Provide the [X, Y] coordinate of the cell's center where the given text is located.  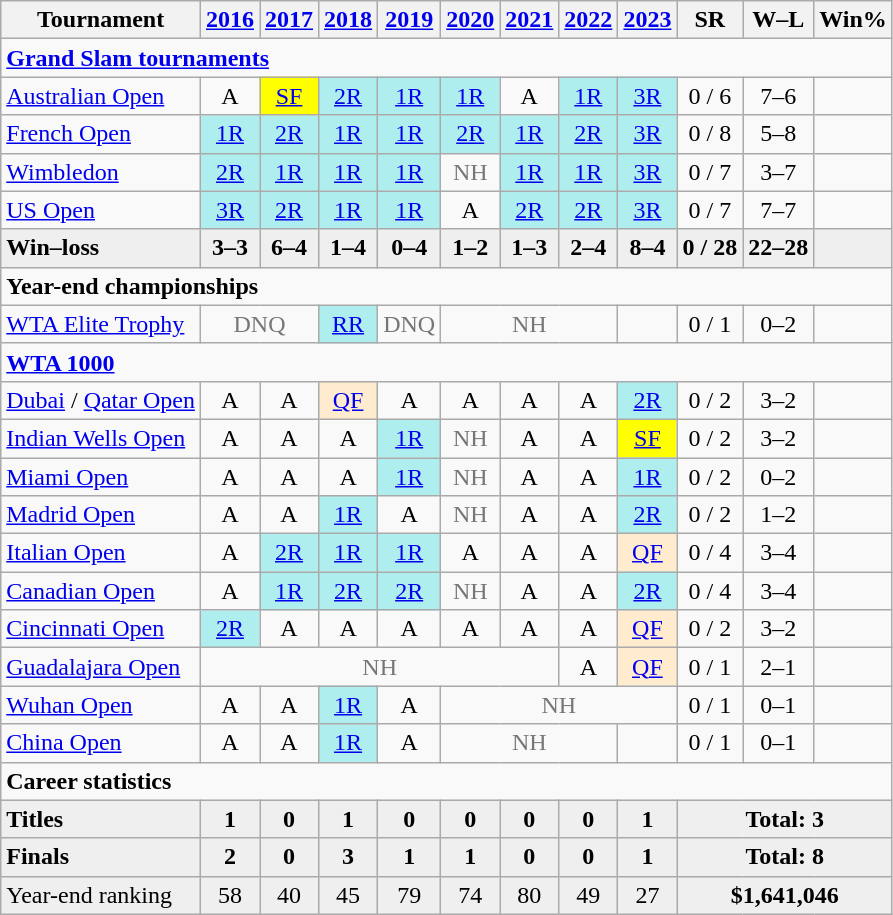
Total: 8 [784, 857]
2020 [470, 20]
8–4 [648, 248]
Tournament [101, 20]
2–1 [778, 667]
2023 [648, 20]
2 [230, 857]
Career statistics [447, 781]
Canadian Open [101, 591]
Madrid Open [101, 515]
Titles [101, 819]
0–4 [410, 248]
6–4 [290, 248]
3–3 [230, 248]
2022 [588, 20]
3–7 [778, 172]
Miami Open [101, 477]
WTA 1000 [447, 362]
2019 [410, 20]
US Open [101, 210]
SR [710, 20]
2021 [530, 20]
1–3 [530, 248]
7–6 [778, 96]
Cincinnati Open [101, 629]
Win–loss [101, 248]
49 [588, 895]
Year-end championships [447, 286]
Wuhan Open [101, 705]
3 [348, 857]
5–8 [778, 134]
7–7 [778, 210]
China Open [101, 743]
74 [470, 895]
1–4 [348, 248]
Year-end ranking [101, 895]
2017 [290, 20]
Australian Open [101, 96]
Wimbledon [101, 172]
Win% [854, 20]
27 [648, 895]
2018 [348, 20]
0 / 8 [710, 134]
45 [348, 895]
RR [348, 324]
Indian Wells Open [101, 438]
22–28 [778, 248]
Finals [101, 857]
Total: 3 [784, 819]
79 [410, 895]
W–L [778, 20]
Dubai / Qatar Open [101, 400]
2–4 [588, 248]
French Open [101, 134]
WTA Elite Trophy [101, 324]
80 [530, 895]
40 [290, 895]
0 / 28 [710, 248]
0 / 6 [710, 96]
Grand Slam tournaments [447, 58]
58 [230, 895]
$1,641,046 [784, 895]
2016 [230, 20]
Italian Open [101, 553]
Guadalajara Open [101, 667]
